Provide the (X, Y) coordinate of the cell's center where the given text is located.  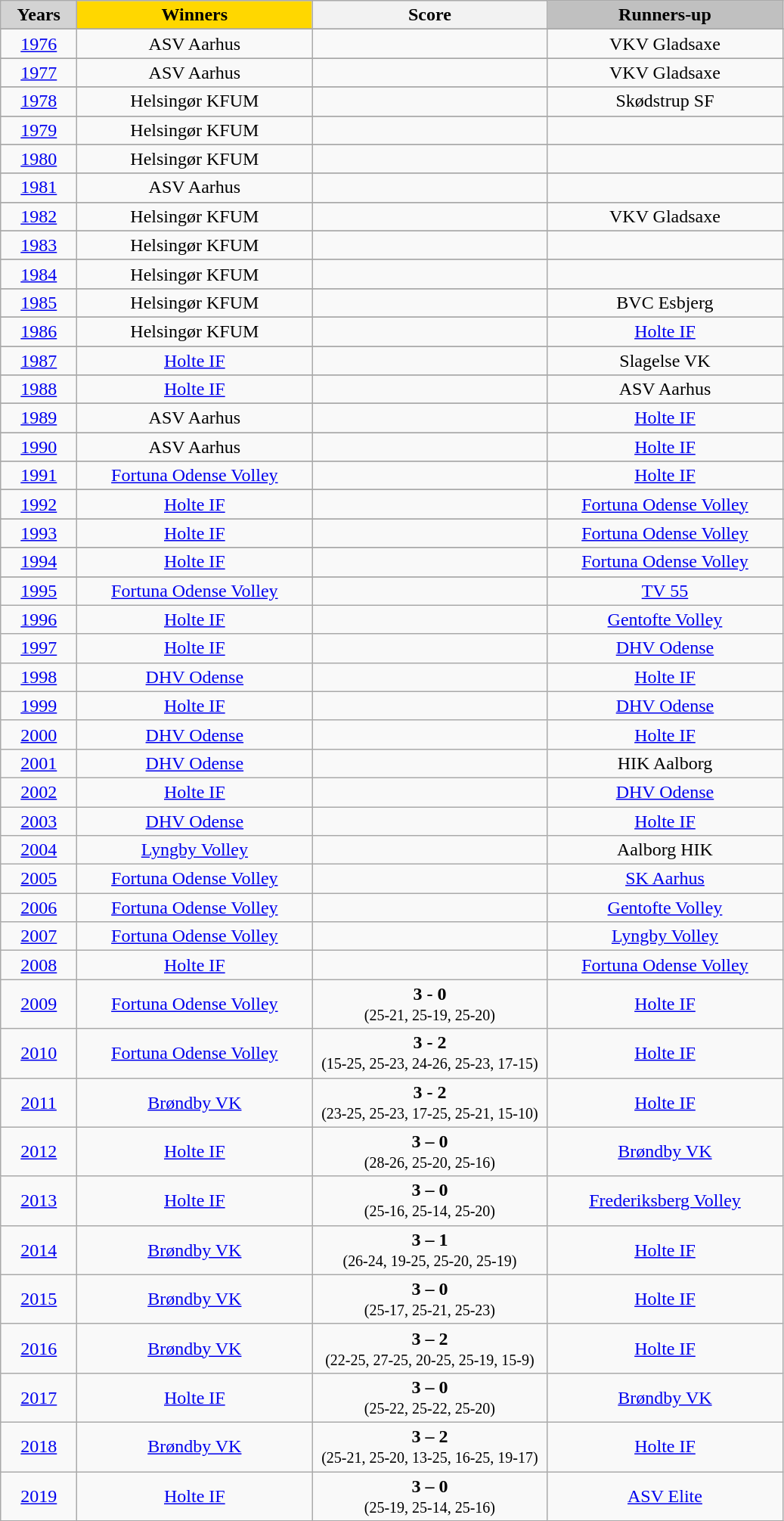
2017 (39, 1398)
SK Aarhus (665, 879)
3 – 1(26-24, 19-25, 25-20, 25-19) (429, 1249)
1976 (39, 44)
3 – 0(25-22, 25-22, 25-20) (429, 1398)
1983 (39, 245)
2008 (39, 965)
1989 (39, 418)
1978 (39, 101)
3 – 0(25-17, 25-21, 25-23) (429, 1299)
3 - 2(15-25, 25-23, 24-26, 25-23, 17-15) (429, 1053)
3 – 2(25-21, 25-20, 13-25, 16-25, 19-17) (429, 1446)
1985 (39, 303)
1979 (39, 130)
ASV Elite (665, 1496)
2015 (39, 1299)
1998 (39, 677)
Slagelse VK (665, 361)
2006 (39, 908)
2005 (39, 879)
3 – 0(28-26, 25-20, 25-16) (429, 1151)
Frederiksberg Volley (665, 1201)
1982 (39, 216)
2011 (39, 1103)
2016 (39, 1348)
1981 (39, 188)
1996 (39, 619)
2013 (39, 1201)
2012 (39, 1151)
1984 (39, 274)
2002 (39, 792)
2009 (39, 1004)
1993 (39, 533)
2001 (39, 763)
BVC Esbjerg (665, 303)
1990 (39, 447)
1991 (39, 476)
Winners (195, 15)
Skødstrup SF (665, 101)
2004 (39, 850)
1986 (39, 331)
1995 (39, 591)
2010 (39, 1053)
2018 (39, 1446)
Runners-up (665, 15)
TV 55 (665, 591)
1988 (39, 390)
Score (429, 15)
1987 (39, 361)
1977 (39, 73)
1992 (39, 504)
1999 (39, 706)
Years (39, 15)
2014 (39, 1249)
2007 (39, 936)
3 – 2(22-25, 27-25, 20-25, 25-19, 15-9) (429, 1348)
1994 (39, 562)
HIK Aalborg (665, 763)
3 - 2(23-25, 25-23, 17-25, 25-21, 15-10) (429, 1103)
3 – 0(25-19, 25-14, 25-16) (429, 1496)
3 - 0(25-21, 25-19, 25-20) (429, 1004)
2019 (39, 1496)
3 – 0(25-16, 25-14, 25-20) (429, 1201)
1997 (39, 648)
2003 (39, 821)
Aalborg HIK (665, 850)
2000 (39, 734)
1980 (39, 159)
